Return the (X, Y) coordinate for the center point of the cell that contains the specified text.  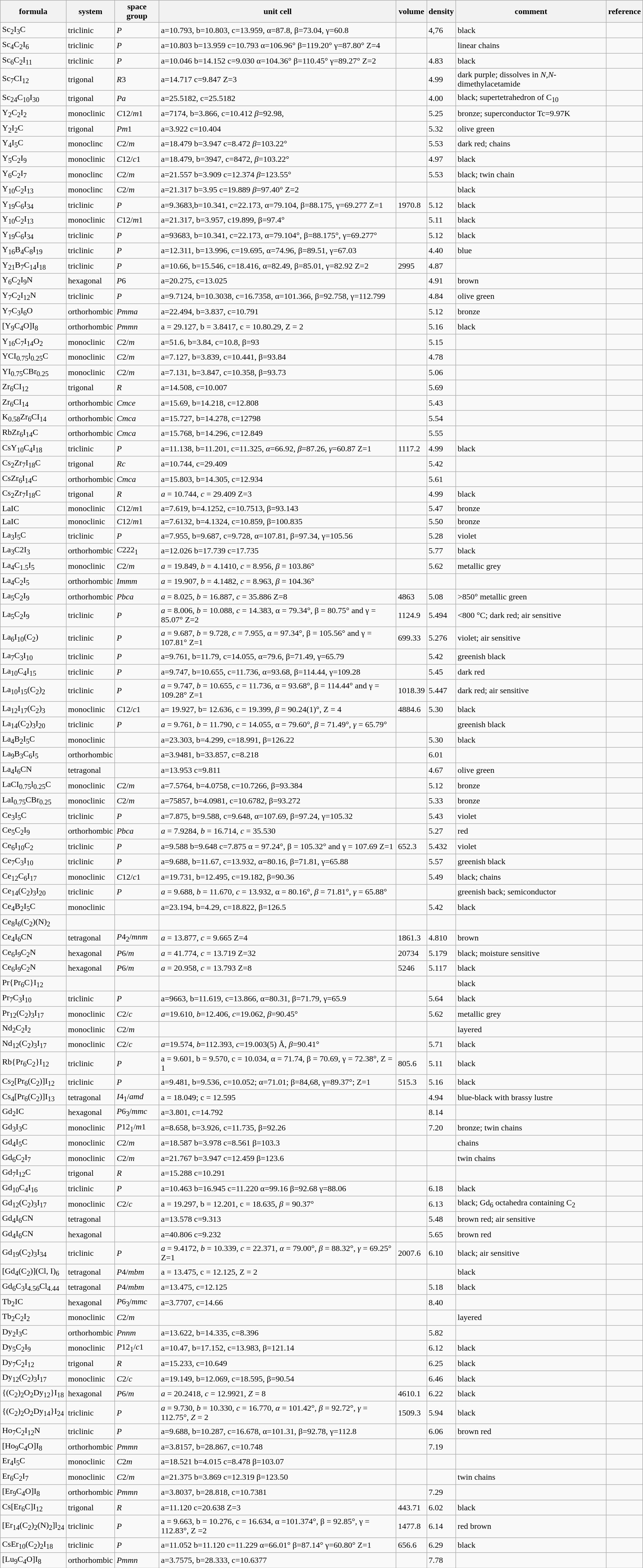
Gd6C3I4.56Cl4.44 (33, 1287)
a=11.052 b=11.120 c=11.229 α=66.01° β=87.14° γ=60.80° Z=1 (278, 1545)
a = 9.687, b = 9.728, c = 7.955, α = 97.34°, β = 105.56° and γ = 107.81° Z=1 (278, 638)
greenish back; semiconductor (531, 892)
6.22 (441, 1394)
6.46 (441, 1378)
6.25 (441, 1363)
Tb2IC (33, 1302)
black; Gd6 octahedra containing C2 (531, 1204)
Ce4I6CN (33, 938)
a=19.149, b=12.069, c=18.595, β=90.54 (278, 1378)
a=13.475, c=12.125 (278, 1287)
a=8.658, b=3.926, c=11.735, β=92.26 (278, 1128)
Zr6CI14 (33, 403)
linear chains (531, 45)
Pr{Pr6C}I12 (33, 983)
red brown (531, 1526)
Y4I5C (33, 144)
La4C1.5I5 (33, 566)
Sc2I3C (33, 30)
699.33 (411, 638)
Ce6I10C2 (33, 846)
a=21.767 b=3.947 c=12.459 β=123.6 (278, 1158)
a=3.801, c=14.792 (278, 1113)
La6I10(C2) (33, 638)
Gd6C2I7 (33, 1158)
R3 (137, 80)
LaI0.75CBr0.25 (33, 801)
5.447 (441, 690)
Gd12(C2)3I17 (33, 1204)
P6 (137, 281)
Cs[Er6C]I12 (33, 1508)
5.47 (441, 508)
Zr6CI12 (33, 387)
805.6 (411, 1063)
{(C2)2O2Dy12}I18 (33, 1394)
a = 9.688, b = 11.670, c = 13.932, α = 80.16°, β = 71.81°, γ = 65.88° (278, 892)
a=11.138, b=11.201, c=11.325, α=66.92, β=87.26, γ=60.87 Z=1 (278, 449)
a=9.761, b=11.79, c=14.055, α=79.6, β=71.49, γ=65.79 (278, 656)
5.69 (441, 387)
5.494 (441, 616)
bronze; superconductor Tc=9.97K (531, 113)
a=93683, b=10.341, c=22.173, α=79.104°, β=88.175°, γ=69.277° (278, 235)
a=3.7575, b=28.333, c=10.6377 (278, 1560)
5.71 (441, 1044)
5.45 (441, 672)
a=13.953 c=9.811 (278, 770)
5.08 (441, 597)
a=15.803, b=14.305, c=12.934 (278, 479)
a=7.875, b=9.588, c=9.648, α=107.69, β=97.24, γ=105.32 (278, 816)
C2m (137, 1462)
Er6C2I7 (33, 1477)
dark red; chains (531, 144)
a=14.717 c=9.847 Z=3 (278, 80)
a=13.578 c=9.313 (278, 1219)
6.06 (441, 1431)
a = 41.774, c = 13.719 Z=32 (278, 953)
chains (531, 1143)
5.32 (441, 129)
space group (137, 12)
1477.8 (411, 1526)
5.82 (441, 1333)
a=9.747, b=10.655, c=11.736, α=93.68, β=114.44, γ=109.28 (278, 672)
black; moisture sensitive (531, 953)
5.50 (441, 521)
reference (624, 12)
[Y9C4O]I8 (33, 327)
YCI0.75l0.25C (33, 357)
system (90, 12)
a=9.688, b=10.287, c=16.678, α=101.31, β=92.78, γ=112.8 (278, 1431)
<800 °C; dark red; air sensitive (531, 616)
Y16B4C8I19 (33, 250)
a=7.6132, b=4.1324, c=10.859, β=100.835 (278, 521)
4.91 (441, 281)
5.54 (441, 418)
La10I15(C2)2 (33, 690)
1018.39 (411, 690)
4,76 (441, 30)
Immm (137, 581)
5.276 (441, 638)
4884.6 (411, 709)
4.84 (441, 296)
black; supertetrahedron of C10 (531, 98)
red (531, 831)
a=40.806 c=9.232 (278, 1234)
5.65 (441, 1234)
a=19.610, b=12.406, c=19.062, β=90.45° (278, 1014)
4.78 (441, 357)
Rb{Pr6C2}I12 (33, 1063)
656.6 (411, 1545)
Cmce (137, 403)
5.15 (441, 342)
a=15.768, b=14.296, c=12.849 (278, 433)
a=3.8157, b=28.867, c=10.748 (278, 1446)
Tb2C2I2 (33, 1318)
a = 9.601, b = 9.570, c = 10.034, α = 71.74, β = 70.69, γ = 72.38°, Z = 1 (278, 1063)
black; chains (531, 877)
a=18.587 b=3.978 c=8.561 β=103.3 (278, 1143)
a=21.317 b=3.95 c=19.889 β=97.40° Z=2 (278, 190)
YI0.75CBr0.25 (33, 372)
a=7.127, b=3.839, c=10.441, β=93.84 (278, 357)
Ce7C3I10 (33, 861)
a=21.557 b=3.909 c=12.374 β=123.55° (278, 174)
a=12.311, b=13.996, c=19.695, α=74.96, β=89.51, γ=67.03 (278, 250)
7.19 (441, 1446)
a=7.955, b=9.687, c=9.728, α=107.81, β=97.34, γ=105.56 (278, 535)
Pr12(C2)3I17 (33, 1014)
volume (411, 12)
Gd7I12C (33, 1173)
20734 (411, 953)
a=10.803 b=13.959 c=10.793 α=106.96° β=119.20° γ=87.80° Z=4 (278, 45)
CsY10C4I18 (33, 449)
4.40 (441, 250)
4.67 (441, 770)
a = 7.9284, b = 16.714, c = 35.530 (278, 831)
a=15.233, c=10.649 (278, 1363)
5.49 (441, 877)
a=13.622, b=14.335, c=8.396 (278, 1333)
Ce8I6(C2)(N)2 (33, 923)
6.12 (441, 1348)
7.20 (441, 1128)
a=7174, b=3.866, c=10.412 β=92.98, (278, 113)
{(C2)2O2Dy14}I24 (33, 1412)
5.117 (441, 968)
1861.3 (411, 938)
>850° metallic green (531, 597)
Pm1 (137, 129)
1117.2 (411, 449)
Gd4I5C (33, 1143)
6.02 (441, 1508)
Gd19(C2)3I34 (33, 1253)
a = 9.730, b = 10.330, c = 16.770, α = 101.42°, β = 92.72°, γ = 112.75°, Z = 2 (278, 1412)
a = 13.475, c = 12.125, Z = 2 (278, 1272)
a=7.5764, b=4.0758, c=10.7266, β=93.384 (278, 786)
a=14.508, c=10.007 (278, 387)
5246 (411, 968)
a=9.481, b=9.536, c=10.052; α=71.01; β=84,68, γ=89.37°; Z=1 (278, 1082)
a=9.7124, b=10.3038, c=16.7358, α=101.366, β=92.758, γ=112.799 (278, 296)
Y6C2I7 (33, 174)
P42/mnm (137, 938)
a=22.494, b=3.837, c=10.791 (278, 312)
a=21.375 b=3.869 c=12.319 β=123.50 (278, 1477)
Ce3I5C (33, 816)
8.40 (441, 1302)
La4B2I5C (33, 740)
Nd2C2I2 (33, 1029)
blue (531, 250)
6.01 (441, 755)
Y16C7I14O2 (33, 342)
LaCI0.75l0.25C (33, 786)
a=51.6, b=3.84, c=10.8, β=93 (278, 342)
6.18 (441, 1188)
a=18.479, b=3947, c=8472, β=103.22° (278, 159)
a = 20.2418, c = 12.9921, Z = 8 (278, 1394)
Y6C2I9N (33, 281)
bronze; twin chains (531, 1128)
Dy12(C2)3I17 (33, 1378)
a=9663, b=11.619, c=13.866, α=80.31, β=71.79, γ=65.9 (278, 999)
[Er14(C2)2(N)2]l24 (33, 1526)
a = 8.006, b = 10.088, c = 14.383, α = 79.34°, β = 80.75° and γ = 85.07° Z=2 (278, 616)
a = 10.744, c = 29.409 Z=3 (278, 494)
a=7.619, b=4.1252, c=10.7513, β=93.143 (278, 508)
unit cell (278, 12)
1970.8 (411, 205)
Rc (137, 464)
a = 9.663, b = 10.276, c = 16.634, α =101.374°, β = 92.85°, γ = 112.83°, Z =2 (278, 1526)
5.57 (441, 861)
4.97 (441, 159)
a=11.120 c=20.638 Z=3 (278, 1508)
blue-black with brassy lustre (531, 1097)
5.64 (441, 999)
a= 19.927, b= 12.636, c = 19.399, β = 90.24(1)°, Ζ = 4 (278, 709)
6.13 (441, 1204)
a = 29.127, b = 3.8417, c = 10.80.29, Z = 2 (278, 327)
RbZr6I14C (33, 433)
a=3.8037, b=28.818, c=10.7381 (278, 1492)
Y2I2C (33, 129)
La3I5C (33, 535)
Pa (137, 98)
7.29 (441, 1492)
Y2C2I2 (33, 113)
a=18.521 b=4.015 c=8.478 β=103.07 (278, 1462)
dark red; air sensitive (531, 690)
515.3 (411, 1082)
density (441, 12)
Pmma (137, 312)
a=9.3683,b=10.341, c=22.173, α=79.104, β=88.175, γ=69.277 Z=1 (278, 205)
a=75857, b=4.0981, c=10.6782, β=93.272 (278, 801)
a=10.046 b=14.152 c=9.030 α=104.36° β=110.45° γ=89.27° Z=2 (278, 60)
5.432 (441, 846)
4.94 (441, 1097)
5.94 (441, 1412)
4610.1 (411, 1394)
Sc4C2I6 (33, 45)
a=23.194, b=4.29, c=18.822, β=126.5 (278, 907)
a=20.275, c=13.025 (278, 281)
a = 9.761, b = 11.790, c = 14.055, α = 79.60°, β = 71.49°, γ = 65.79° (278, 724)
Dy5C2I9 (33, 1348)
CsZr6I14C (33, 479)
a=10.66, b=15.546, c=18.416, α=82.49, β=85.01, γ=82.92 Z=2 (278, 266)
a=10.744, c=29.409 (278, 464)
7.78 (441, 1560)
Gd2IC (33, 1113)
a = 19.297, b = 12.201, c = 18.635, β = 90.37° (278, 1204)
5.28 (441, 535)
a=9.688, b=11.67, c=13.932, α=80.16, β=71.81, γ=65.88 (278, 861)
a=3.922 c=10.404 (278, 129)
Y21B7C14I18 (33, 266)
Ce12C6I17 (33, 877)
[Lu9C4O]I8 (33, 1560)
[Ho9C4O]I8 (33, 1446)
Sc6C2I11 (33, 60)
a=12.026 b=17.739 c=17.735 (278, 551)
violet; air sensitive (531, 638)
Ce4B2I5C (33, 907)
Dy2I3C (33, 1333)
Pnnm (137, 1333)
a=23.303, b=4.299, c=18.991, β=126.22 (278, 740)
[Gd4(C2)](Cl, I)6 (33, 1272)
5.25 (441, 113)
5.06 (441, 372)
5.77 (441, 551)
La4C2I5 (33, 581)
a=3.9481, b=33.857, c=8.218 (278, 755)
Gd10C4I16 (33, 1188)
dark red (531, 672)
Y7C3I6O (33, 312)
2007.6 (411, 1253)
5.27 (441, 831)
2995 (411, 266)
a = 19.907, b = 4.1482, c = 8.963, β = 104.36° (278, 581)
I41/amd (137, 1097)
652.3 (411, 846)
black; air sensitive (531, 1253)
a=10.463 b=16.945 c=11.220 α=99.16 β=92.68 γ=88.06 (278, 1188)
a=21.317, b=3.957, c19.899, β=97.4° (278, 220)
black; twin chain (531, 174)
a = 13.877, c = 9.665 Z=4 (278, 938)
5.33 (441, 801)
Ho7C2I12N (33, 1431)
formula (33, 12)
La14(C2)3I20 (33, 724)
[Er9C4O]I8 (33, 1492)
K0.58Zr6CI14 (33, 418)
P121/c1 (137, 1348)
1509.3 (411, 1412)
5.61 (441, 479)
Dy7C2I12 (33, 1363)
a=7.131, b=3.847, c=10.358, β=93.73 (278, 372)
a = 20.958, c = 13.793 Z=8 (278, 968)
dark purple; dissolves in N,N-dimethylacetamide (531, 80)
Sc7CI12 (33, 80)
a=19.731, b=12.495, c=19.182, β=90.36 (278, 877)
Cs2[Pr6(C2)]I12 (33, 1082)
Nd12(C2)3I17 (33, 1044)
a=18.479 b=3.947 c=8.472 β=103.22° (278, 144)
a=3.7707, c=14.66 (278, 1302)
a=25.5182, c=25.5182 (278, 98)
a=15.727, b=14.278, c=12798 (278, 418)
6.29 (441, 1545)
comment (531, 12)
8.14 (441, 1113)
La7C3I10 (33, 656)
443.71 (411, 1508)
5.18 (441, 1287)
Pr7C3I10 (33, 999)
La9B3C6I5 (33, 755)
1124.9 (411, 616)
C2221 (137, 551)
Ce14(C2)3I20 (33, 892)
Gd3I3C (33, 1128)
Sc24C10I30 (33, 98)
Er4I5C (33, 1462)
5.55 (441, 433)
a=9.588 b=9.648 c=7.875 α = 97.24°, β = 105.32° and γ = 107.69 Z=1 (278, 846)
La4I6CN (33, 770)
6.10 (441, 1253)
4.83 (441, 60)
a = 9.4172, b = 10.339, c = 22.371, α = 79.00°, β = 88.32°, γ = 69.25° Z=1 (278, 1253)
5.48 (441, 1219)
Y5C2I9 (33, 159)
4863 (411, 597)
5.179 (441, 953)
La12I17(C2)3 (33, 709)
4.00 (441, 98)
Ce5C2I9 (33, 831)
Y7C2I12N (33, 296)
a=10.47, b=17.152, c=13.983, β=121.14 (278, 1348)
CsEr10(C2)2I18 (33, 1545)
a = 19.849, b = 4.1410, c = 8.956, β = 103.86° (278, 566)
a = 18.049; c = 12.595 (278, 1097)
a=15.69, b=14.218, c=12.808 (278, 403)
La10C4I15 (33, 672)
6.14 (441, 1526)
P121/m1 (137, 1128)
a=10.793, b=10.803, c=13.959, α=87.8, β=73.04, γ=60.8 (278, 30)
a=19.574, b=112.393, c=19.003(5) Å, β=90.41° (278, 1044)
brown red; air sensitive (531, 1219)
Cs4[Pr6(C2)]I13 (33, 1097)
a = 8.025, b = 16.887, c = 35.886 Z=8 (278, 597)
a=15.288 c=10.291 (278, 1173)
4.87 (441, 266)
a = 9.747, b = 10.655, c = 11.736, α = 93.68°, β = 114.44° and γ = 109.28° Z=1 (278, 690)
La3C2I3 (33, 551)
4.810 (441, 938)
